Extract the [x, y] coordinate from the center of the cell holding the provided text.  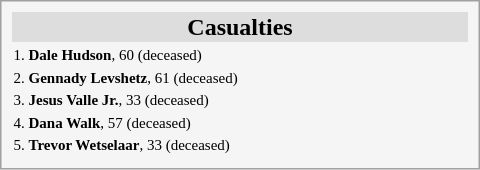
Casualties [240, 27]
5. Trevor Wetselaar, 33 (deceased) [240, 145]
3. Jesus Valle Jr., 33 (deceased) [240, 100]
4. Dana Walk, 57 (deceased) [240, 122]
2. Gennady Levshetz, 61 (deceased) [240, 78]
1. Dale Hudson, 60 (deceased) [240, 55]
